Scan for the cell matching the given text and deliver its [X, Y] coordinate at center. 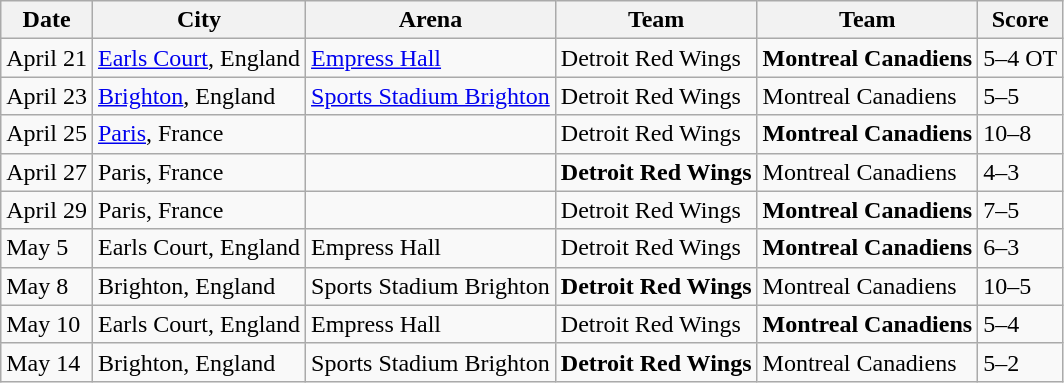
6–3 [1020, 248]
5–4 OT [1020, 58]
City [198, 20]
Arena [431, 20]
April 27 [47, 172]
May 14 [47, 362]
Date [47, 20]
May 5 [47, 248]
5–4 [1020, 324]
April 29 [47, 210]
10–8 [1020, 134]
May 8 [47, 286]
5–2 [1020, 362]
April 23 [47, 96]
5–5 [1020, 96]
Score [1020, 20]
4–3 [1020, 172]
April 25 [47, 134]
7–5 [1020, 210]
May 10 [47, 324]
April 21 [47, 58]
10–5 [1020, 286]
